Identify which cell holds the provided text, then report its [x, y] central coordinate. 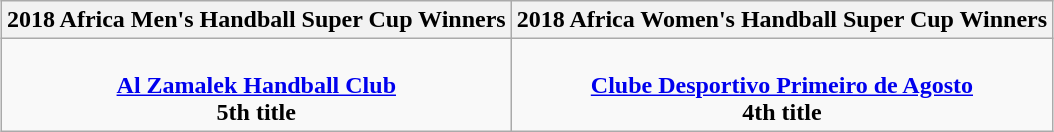
2018 Africa Men's Handball Super Cup Winners [256, 20]
Clube Desportivo Primeiro de Agosto4th title [782, 85]
2018 Africa Women's Handball Super Cup Winners [782, 20]
Al Zamalek Handball Club5th title [256, 85]
